Capture the cell that displays the provided text and extract its (X, Y) central coordinate. 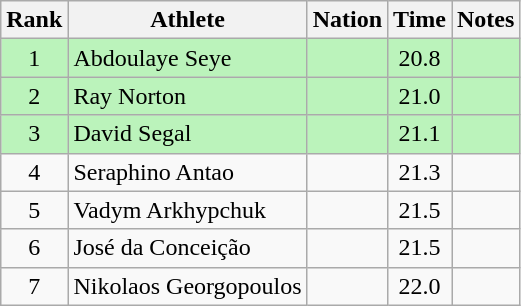
Seraphino Antao (188, 172)
6 (34, 248)
21.3 (420, 172)
David Segal (188, 134)
22.0 (420, 286)
Abdoulaye Seye (188, 58)
21.1 (420, 134)
José da Conceição (188, 248)
Athlete (188, 20)
Ray Norton (188, 96)
7 (34, 286)
Notes (486, 20)
2 (34, 96)
Rank (34, 20)
4 (34, 172)
1 (34, 58)
Nation (347, 20)
Nikolaos Georgopoulos (188, 286)
21.0 (420, 96)
Time (420, 20)
20.8 (420, 58)
5 (34, 210)
Vadym Arkhypchuk (188, 210)
3 (34, 134)
